Scan for the cell matching the given text and deliver its (x, y) coordinate at center. 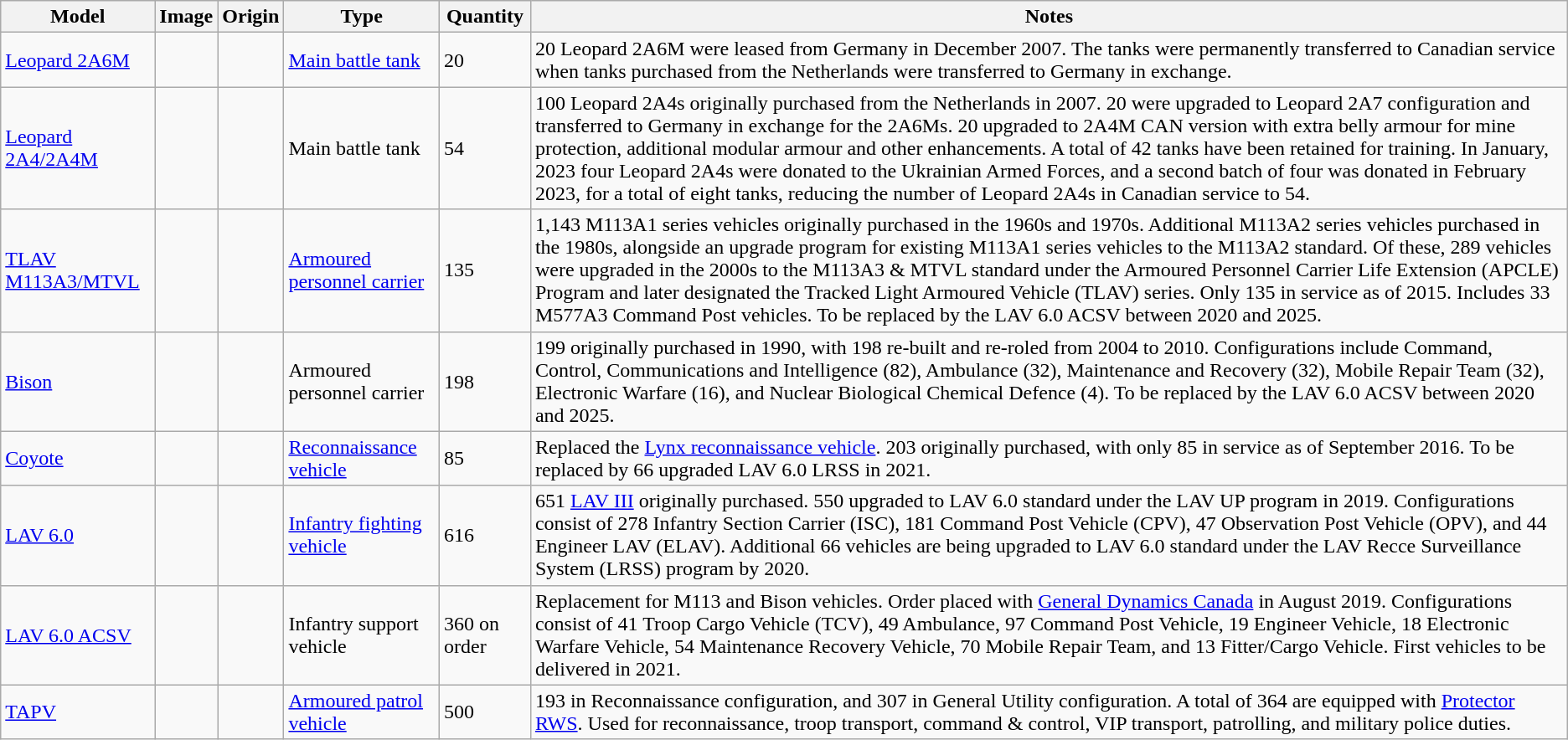
198 (486, 382)
360 on order (486, 635)
Notes (1049, 17)
Quantity (486, 17)
LAV 6.0 ACSV (78, 635)
Coyote (78, 459)
Leopard 2A6M (78, 60)
Model (78, 17)
85 (486, 459)
Infantry support vehicle (362, 635)
Origin (251, 17)
LAV 6.0 (78, 536)
135 (486, 270)
54 (486, 148)
20 (486, 60)
Reconnaissance vehicle (362, 459)
Image (186, 17)
TAPV (78, 712)
616 (486, 536)
Armoured patrol vehicle (362, 712)
Type (362, 17)
500 (486, 712)
Infantry fighting vehicle (362, 536)
Leopard 2A4/2A4M (78, 148)
TLAV M113A3/MTVL (78, 270)
Bison (78, 382)
